Provide the (x, y) coordinate of the cell's center where the given text is located.  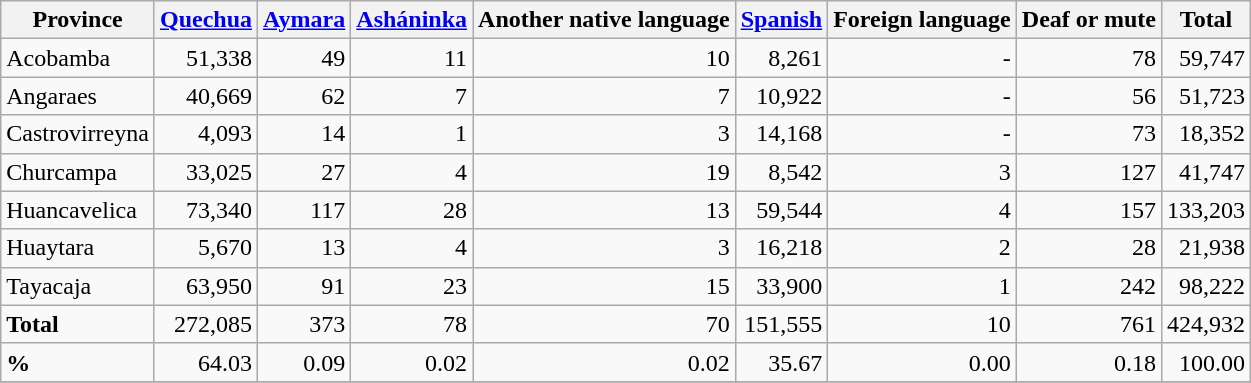
59,544 (781, 210)
0.09 (304, 362)
2 (922, 248)
Castrovirreyna (78, 134)
Tayacaja (78, 286)
Churcampa (78, 172)
62 (304, 96)
63,950 (206, 286)
40,669 (206, 96)
14,168 (781, 134)
41,747 (1206, 172)
Another native language (604, 20)
27 (304, 172)
23 (412, 286)
51,338 (206, 58)
19 (604, 172)
424,932 (1206, 324)
5,670 (206, 248)
33,900 (781, 286)
Asháninka (412, 20)
56 (1088, 96)
% (78, 362)
70 (604, 324)
373 (304, 324)
15 (604, 286)
157 (1088, 210)
10,922 (781, 96)
35.67 (781, 362)
242 (1088, 286)
100.00 (1206, 362)
21,938 (1206, 248)
59,747 (1206, 58)
18,352 (1206, 134)
8,542 (781, 172)
117 (304, 210)
Quechua (206, 20)
Spanish (781, 20)
272,085 (206, 324)
761 (1088, 324)
151,555 (781, 324)
64.03 (206, 362)
8,261 (781, 58)
4,093 (206, 134)
Huancavelica (78, 210)
Aymara (304, 20)
98,222 (1206, 286)
91 (304, 286)
Acobamba (78, 58)
16,218 (781, 248)
Deaf or mute (1088, 20)
73,340 (206, 210)
11 (412, 58)
133,203 (1206, 210)
51,723 (1206, 96)
Huaytara (78, 248)
Province (78, 20)
14 (304, 134)
0.18 (1088, 362)
33,025 (206, 172)
73 (1088, 134)
0.00 (922, 362)
127 (1088, 172)
Foreign language (922, 20)
Angaraes (78, 96)
49 (304, 58)
